Identify which cell holds the provided text, then report its (x, y) central coordinate. 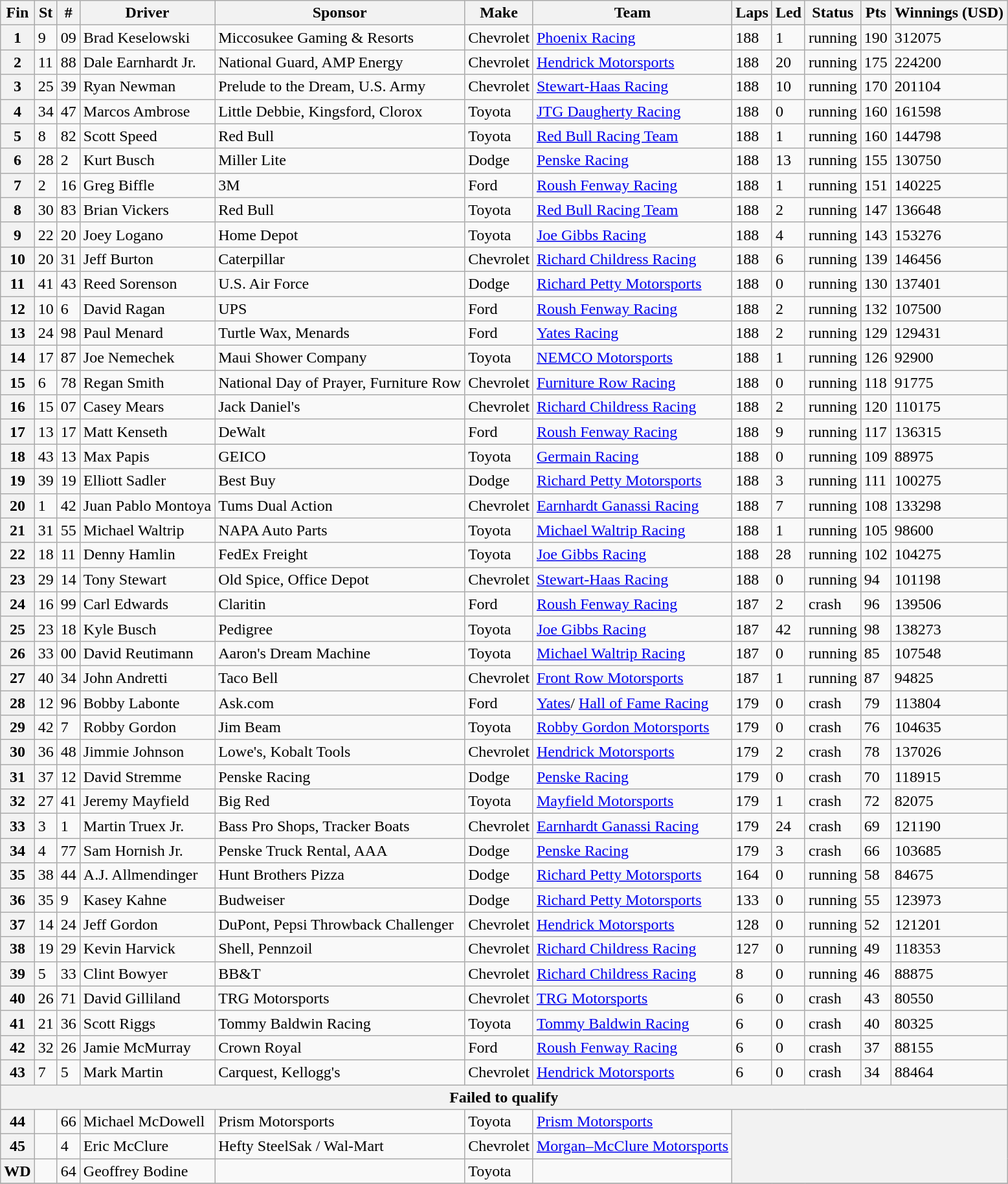
Team (632, 13)
64 (69, 1171)
164 (752, 875)
Laps (752, 13)
101198 (949, 579)
Scott Speed (147, 136)
09 (69, 38)
Pts (875, 13)
133298 (949, 506)
72 (875, 801)
109 (875, 456)
139506 (949, 604)
144798 (949, 136)
Germain Racing (632, 456)
David Stremme (147, 777)
Old Spice, Office Depot (340, 579)
Little Debbie, Kingsford, Clorox (340, 111)
Jamie McMurray (147, 1047)
Hunt Brothers Pizza (340, 875)
John Andretti (147, 678)
111 (875, 481)
94825 (949, 678)
Eric McClure (147, 1146)
Miccosukee Gaming & Resorts (340, 38)
Fin (17, 13)
Geoffrey Bodine (147, 1171)
Yates/ Hall of Fame Racing (632, 702)
Tony Stewart (147, 579)
FedEx Freight (340, 555)
118915 (949, 777)
07 (69, 407)
48 (69, 752)
David Gilliland (147, 998)
140225 (949, 185)
Brian Vickers (147, 210)
70 (875, 777)
153276 (949, 234)
98600 (949, 530)
58 (875, 875)
Max Papis (147, 456)
Front Row Motorsports (632, 678)
Carquest, Kellogg's (340, 1072)
104275 (949, 555)
Sponsor (340, 13)
Claritin (340, 604)
99 (69, 604)
St (45, 13)
121190 (949, 826)
80325 (949, 1023)
83 (69, 210)
Jim Beam (340, 728)
94 (875, 579)
Casey Mears (147, 407)
77 (69, 851)
88464 (949, 1072)
Dale Earnhardt Jr. (147, 62)
Michael McDowell (147, 1122)
79 (875, 702)
224200 (949, 62)
WD (17, 1171)
151 (875, 185)
Caterpillar (340, 259)
107548 (949, 653)
Mark Martin (147, 1072)
133 (752, 900)
Morgan–McClure Motorsports (632, 1146)
BB&T (340, 974)
129 (875, 333)
Marcos Ambrose (147, 111)
113804 (949, 702)
Kyle Busch (147, 629)
Pedigree (340, 629)
Phoenix Racing (632, 38)
00 (69, 653)
Joey Logano (147, 234)
Greg Biffle (147, 185)
139 (875, 259)
120 (875, 407)
Jack Daniel's (340, 407)
Crown Royal (340, 1047)
175 (875, 62)
136315 (949, 432)
Regan Smith (147, 383)
Robby Gordon Motorsports (632, 728)
Miller Lite (340, 161)
Sam Hornish Jr. (147, 851)
108 (875, 506)
88 (69, 62)
U.S. Air Force (340, 284)
Denny Hamlin (147, 555)
Kasey Kahne (147, 900)
David Reutimann (147, 653)
Kevin Harvick (147, 949)
National Guard, AMP Energy (340, 62)
84675 (949, 875)
Furniture Row Racing (632, 383)
Jeff Gordon (147, 924)
Kurt Busch (147, 161)
118353 (949, 949)
Taco Bell (340, 678)
UPS (340, 309)
88975 (949, 456)
Paul Menard (147, 333)
Jimmie Johnson (147, 752)
Lowe's, Kobalt Tools (340, 752)
Brad Keselowski (147, 38)
312075 (949, 38)
155 (875, 161)
102 (875, 555)
201104 (949, 87)
A.J. Allmendinger (147, 875)
Shell, Pennzoil (340, 949)
Bass Pro Shops, Tracker Boats (340, 826)
David Ragan (147, 309)
130750 (949, 161)
88875 (949, 974)
46 (875, 974)
118 (875, 383)
NEMCO Motorsports (632, 358)
Maui Shower Company (340, 358)
Status (833, 13)
GEICO (340, 456)
71 (69, 998)
132 (875, 309)
137026 (949, 752)
47 (69, 111)
129431 (949, 333)
Budweiser (340, 900)
104635 (949, 728)
National Day of Prayer, Furniture Row (340, 383)
Bobby Labonte (147, 702)
161598 (949, 111)
Home Depot (340, 234)
76 (875, 728)
80550 (949, 998)
Jeremy Mayfield (147, 801)
3M (340, 185)
Winnings (USD) (949, 13)
82075 (949, 801)
Yates Racing (632, 333)
NAPA Auto Parts (340, 530)
170 (875, 87)
Robby Gordon (147, 728)
45 (17, 1146)
Matt Kenseth (147, 432)
146456 (949, 259)
Turtle Wax, Menards (340, 333)
# (69, 13)
Big Red (340, 801)
Joe Nemechek (147, 358)
137401 (949, 284)
Clint Bowyer (147, 974)
143 (875, 234)
85 (875, 653)
82 (69, 136)
Failed to qualify (504, 1097)
49 (875, 949)
Tums Dual Action (340, 506)
Best Buy (340, 481)
Scott Riggs (147, 1023)
Ryan Newman (147, 87)
Martin Truex Jr. (147, 826)
110175 (949, 407)
DeWalt (340, 432)
Michael Waltrip (147, 530)
Prelude to the Dream, U.S. Army (340, 87)
100275 (949, 481)
121201 (949, 924)
147 (875, 210)
92900 (949, 358)
127 (752, 949)
Jeff Burton (147, 259)
107500 (949, 309)
Driver (147, 13)
69 (875, 826)
DuPont, Pepsi Throwback Challenger (340, 924)
Reed Sorenson (147, 284)
Juan Pablo Montoya (147, 506)
Elliott Sadler (147, 481)
Aaron's Dream Machine (340, 653)
117 (875, 432)
138273 (949, 629)
91775 (949, 383)
126 (875, 358)
JTG Daugherty Racing (632, 111)
130 (875, 284)
Make (499, 13)
136648 (949, 210)
52 (875, 924)
105 (875, 530)
Ask.com (340, 702)
Mayfield Motorsports (632, 801)
Hefty SteelSak / Wal-Mart (340, 1146)
103685 (949, 851)
Carl Edwards (147, 604)
Led (789, 13)
190 (875, 38)
88155 (949, 1047)
128 (752, 924)
123973 (949, 900)
Penske Truck Rental, AAA (340, 851)
